From the cell containing the given text, extract its center point as (X, Y) coordinate. 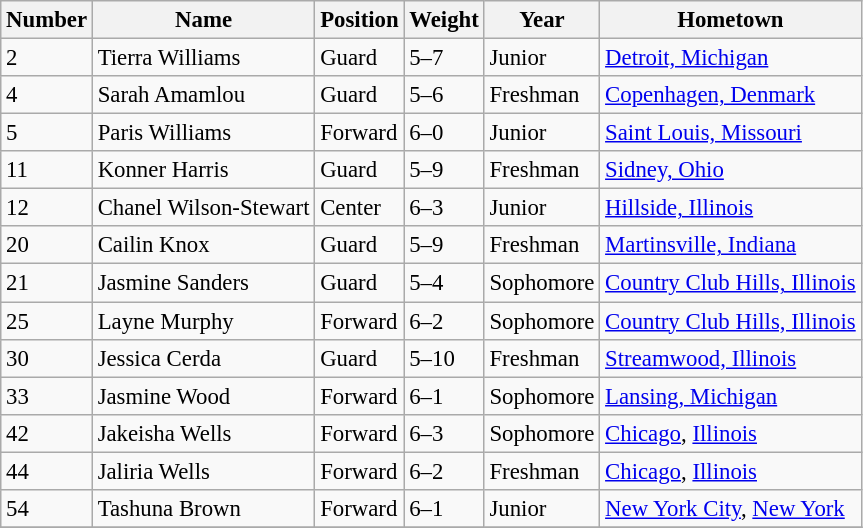
Center (360, 208)
Detroit, Michigan (730, 58)
Jasmine Wood (203, 396)
Sarah Amamlou (203, 95)
5–6 (444, 95)
Sidney, Ohio (730, 170)
42 (47, 433)
20 (47, 245)
Copenhagen, Denmark (730, 95)
33 (47, 396)
Jaliria Wells (203, 471)
Streamwood, Illinois (730, 358)
5–7 (444, 58)
5 (47, 133)
Jasmine Sanders (203, 283)
12 (47, 208)
Layne Murphy (203, 321)
Tierra Williams (203, 58)
Jakeisha Wells (203, 433)
4 (47, 95)
21 (47, 283)
11 (47, 170)
Number (47, 20)
Hillside, Illinois (730, 208)
Hometown (730, 20)
Cailin Knox (203, 245)
Saint Louis, Missouri (730, 133)
Position (360, 20)
6–0 (444, 133)
Jessica Cerda (203, 358)
Konner Harris (203, 170)
New York City, New York (730, 509)
25 (47, 321)
2 (47, 58)
Paris Williams (203, 133)
Year (542, 20)
Name (203, 20)
Tashuna Brown (203, 509)
54 (47, 509)
Chanel Wilson-Stewart (203, 208)
5–4 (444, 283)
30 (47, 358)
Martinsville, Indiana (730, 245)
Lansing, Michigan (730, 396)
Weight (444, 20)
44 (47, 471)
5–10 (444, 358)
